Search for the cell housing the specified text and yield its (x, y) center coordinate. 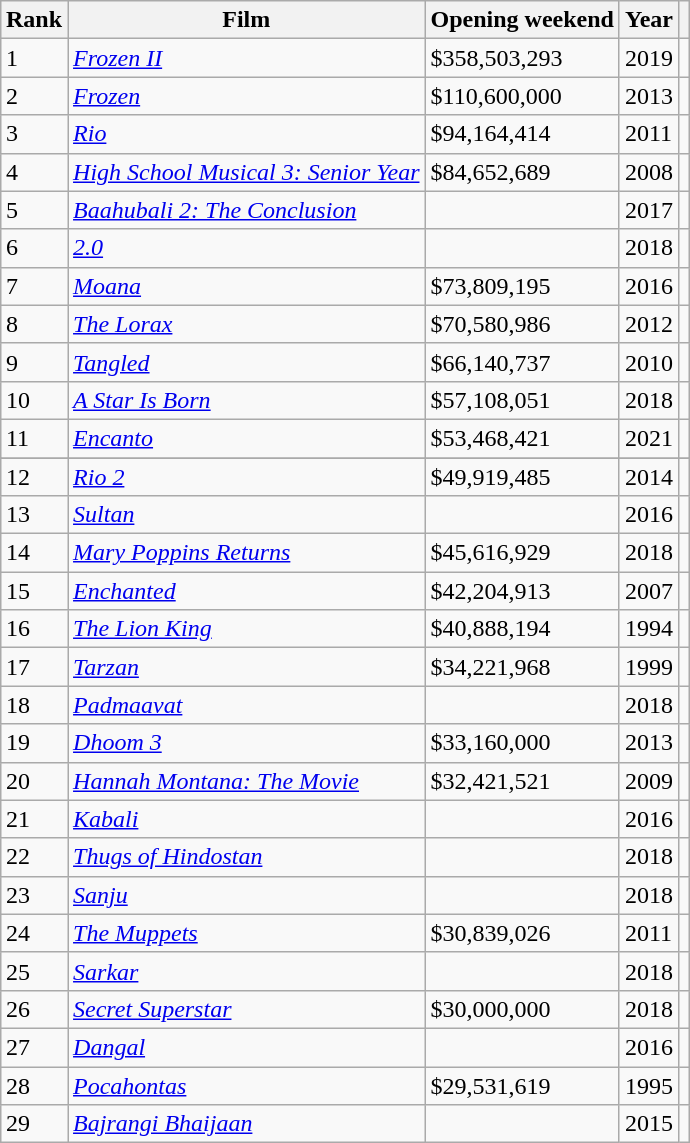
5 (34, 210)
Opening weekend (522, 20)
24 (34, 933)
1995 (648, 1085)
18 (34, 705)
2019 (648, 58)
2008 (648, 172)
$49,919,485 (522, 477)
8 (34, 324)
1 (34, 58)
Baahubali 2: The Conclusion (246, 210)
Frozen II (246, 58)
Year (648, 20)
27 (34, 1047)
1994 (648, 629)
$32,421,521 (522, 781)
$34,221,968 (522, 667)
$84,652,689 (522, 172)
$70,580,986 (522, 324)
Padmaavat (246, 705)
14 (34, 553)
2015 (648, 1124)
Secret Superstar (246, 1009)
2012 (648, 324)
3 (34, 134)
$53,468,421 (522, 438)
6 (34, 248)
$29,531,619 (522, 1085)
$33,160,000 (522, 743)
26 (34, 1009)
13 (34, 515)
$66,140,737 (522, 362)
12 (34, 477)
Mary Poppins Returns (246, 553)
$30,839,026 (522, 933)
2010 (648, 362)
16 (34, 629)
9 (34, 362)
Sanju (246, 895)
10 (34, 400)
Encanto (246, 438)
The Muppets (246, 933)
$45,616,929 (522, 553)
Dhoom 3 (246, 743)
4 (34, 172)
19 (34, 743)
Frozen (246, 96)
Hannah Montana: The Movie (246, 781)
17 (34, 667)
1999 (648, 667)
25 (34, 971)
Tarzan (246, 667)
29 (34, 1124)
$358,503,293 (522, 58)
2014 (648, 477)
High School Musical 3: Senior Year (246, 172)
$94,164,414 (522, 134)
$30,000,000 (522, 1009)
2007 (648, 591)
Enchanted (246, 591)
Rio (246, 134)
Sarkar (246, 971)
Bajrangi Bhaijaan (246, 1124)
Rio 2 (246, 477)
Dangal (246, 1047)
The Lion King (246, 629)
Thugs of Hindostan (246, 857)
Tangled (246, 362)
Pocahontas (246, 1085)
Rank (34, 20)
21 (34, 819)
The Lorax (246, 324)
$40,888,194 (522, 629)
28 (34, 1085)
22 (34, 857)
15 (34, 591)
20 (34, 781)
2017 (648, 210)
$42,204,913 (522, 591)
Film (246, 20)
Moana (246, 286)
2009 (648, 781)
11 (34, 438)
23 (34, 895)
7 (34, 286)
2021 (648, 438)
A Star Is Born (246, 400)
Kabali (246, 819)
2.0 (246, 248)
$110,600,000 (522, 96)
2 (34, 96)
Sultan (246, 515)
$57,108,051 (522, 400)
$73,809,195 (522, 286)
